Search for the cell housing the specified text and yield its (X, Y) center coordinate. 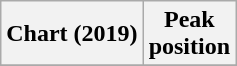
Peakposition (189, 34)
Chart (2019) (72, 34)
